Output the [X, Y] coordinate of the center of the cell containing the given text.  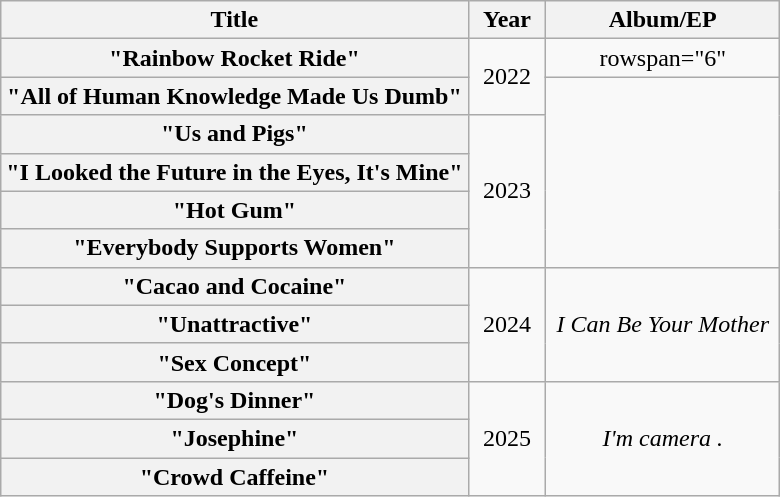
"Hot Gum" [234, 210]
"Josephine" [234, 438]
"Dog's Dinner" [234, 400]
2022 [507, 77]
Album/EP [663, 20]
"Unattractive" [234, 324]
"Crowd Caffeine" [234, 477]
"Sex Concept" [234, 362]
Title [234, 20]
"Rainbow Rocket Ride" [234, 58]
Year [507, 20]
I Can Be Your Mother [663, 324]
2024 [507, 324]
2025 [507, 438]
"I Looked the Future in the Eyes, It's Mine" [234, 172]
I'm camera . [663, 438]
2023 [507, 191]
"Everybody Supports Women" [234, 248]
"Us and Pigs" [234, 134]
"All of Human Knowledge Made Us Dumb" [234, 96]
"Cacao and Cocaine" [234, 286]
rowspan="6" [663, 58]
